Identify which cell holds the provided text, then report its (x, y) central coordinate. 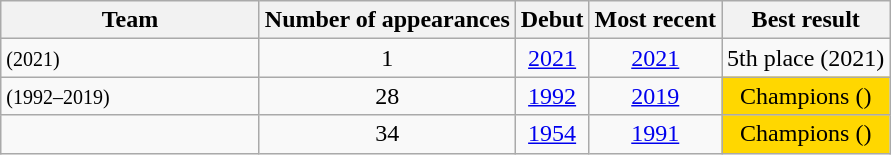
Best result (806, 20)
(1992–2019) (130, 96)
(2021) (130, 58)
Team (130, 20)
1992 (552, 96)
2019 (656, 96)
28 (387, 96)
34 (387, 134)
5th place (2021) (806, 58)
1954 (552, 134)
Most recent (656, 20)
1991 (656, 134)
Debut (552, 20)
Number of appearances (387, 20)
1 (387, 58)
